Detect which cell encompasses the target text, then output its [x, y] center coordinate. 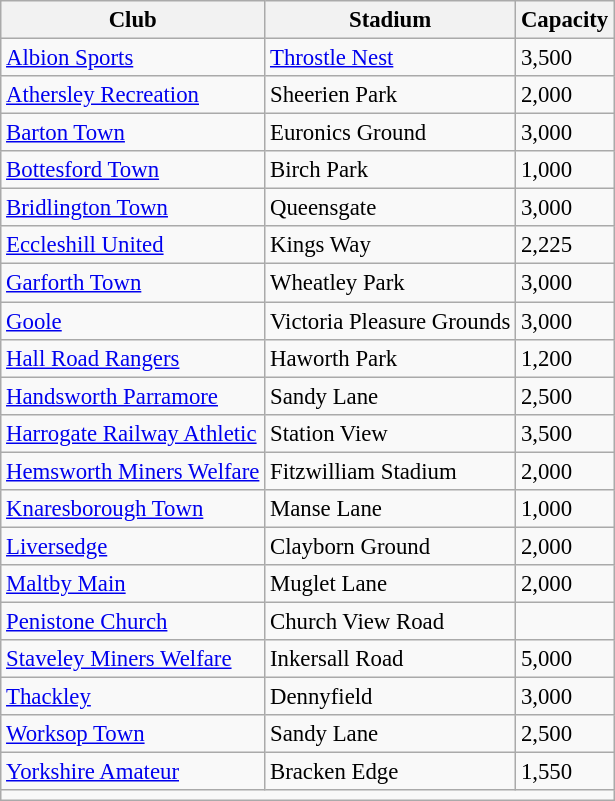
Albion Sports [133, 58]
Eccleshill United [133, 245]
Thackley [133, 697]
Harrogate Railway Athletic [133, 433]
Birch Park [390, 170]
1,200 [565, 358]
Victoria Pleasure Grounds [390, 321]
Barton Town [133, 133]
Worksop Town [133, 734]
Maltby Main [133, 584]
Clayborn Ground [390, 546]
Sheerien Park [390, 95]
Athersley Recreation [133, 95]
2,225 [565, 245]
1,550 [565, 772]
Bridlington Town [133, 208]
Kings Way [390, 245]
Hall Road Rangers [133, 358]
Yorkshire Amateur [133, 772]
Muglet Lane [390, 584]
Staveley Miners Welfare [133, 659]
Throstle Nest [390, 58]
Bottesford Town [133, 170]
Manse Lane [390, 509]
Handsworth Parramore [133, 396]
Penistone Church [133, 621]
5,000 [565, 659]
Fitzwilliam Stadium [390, 471]
Liversedge [133, 546]
Hemsworth Miners Welfare [133, 471]
Church View Road [390, 621]
Euronics Ground [390, 133]
Club [133, 20]
Station View [390, 433]
Bracken Edge [390, 772]
Goole [133, 321]
Dennyfield [390, 697]
Queensgate [390, 208]
Stadium [390, 20]
Inkersall Road [390, 659]
Garforth Town [133, 283]
Knaresborough Town [133, 509]
Capacity [565, 20]
Wheatley Park [390, 283]
Haworth Park [390, 358]
